Provide the [x, y] coordinate of the cell's center where the given text is located.  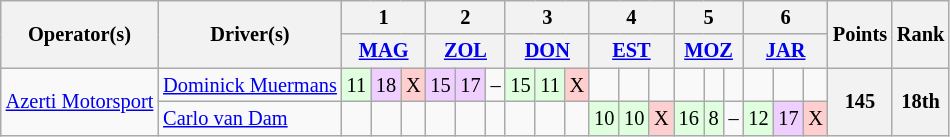
Driver(s) [250, 34]
Points [860, 34]
12 [758, 118]
18 [386, 85]
3 [547, 17]
4 [631, 17]
5 [709, 17]
6 [785, 17]
Carlo van Dam [250, 118]
145 [860, 102]
MOZ [709, 51]
18th [920, 102]
2 [465, 17]
DON [547, 51]
EST [631, 51]
Azerti Motorsport [80, 102]
ZOL [465, 51]
MAG [384, 51]
1 [384, 17]
Rank [920, 34]
Dominick Muermans [250, 85]
16 [689, 118]
8 [714, 118]
JAR [785, 51]
Operator(s) [80, 34]
